Scan for the cell matching the given text and deliver its (X, Y) coordinate at center. 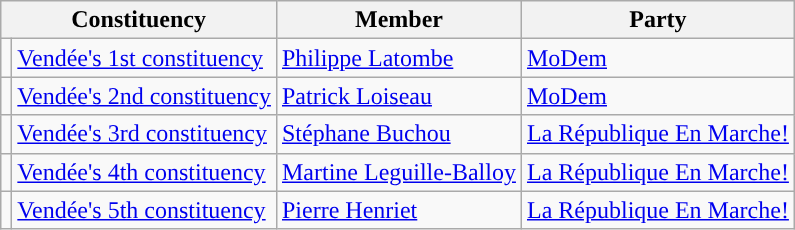
Patrick Loiseau (398, 96)
Philippe Latombe (398, 58)
Vendée's 2nd constituency (144, 96)
Vendée's 1st constituency (144, 58)
Vendée's 5th constituency (144, 210)
Vendée's 4th constituency (144, 172)
Member (398, 20)
Party (658, 20)
Pierre Henriet (398, 210)
Stéphane Buchou (398, 134)
Constituency (139, 20)
Vendée's 3rd constituency (144, 134)
Martine Leguille-Balloy (398, 172)
